Output the (X, Y) coordinate of the center of the cell containing the given text.  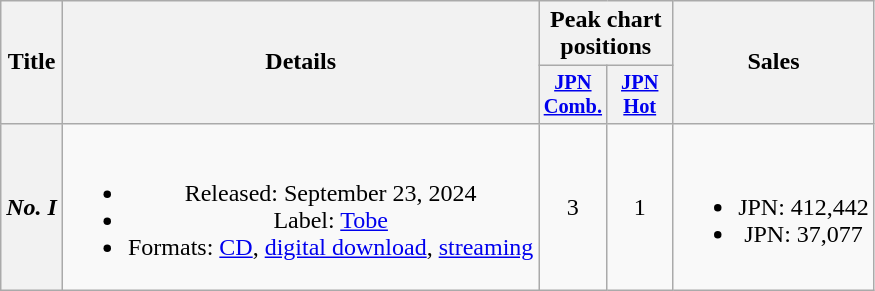
Peak chart positions (606, 34)
No. I (32, 206)
3 (573, 206)
JPNComb. (573, 95)
JPN: 412,442 JPN: 37,077 (774, 206)
Details (300, 62)
Released: September 23, 2024Label: TobeFormats: CD, digital download, streaming (300, 206)
1 (640, 206)
Title (32, 62)
JPNHot (640, 95)
Sales (774, 62)
